Find where the given text appears and provide that cell's center as (X, Y) coordinate. 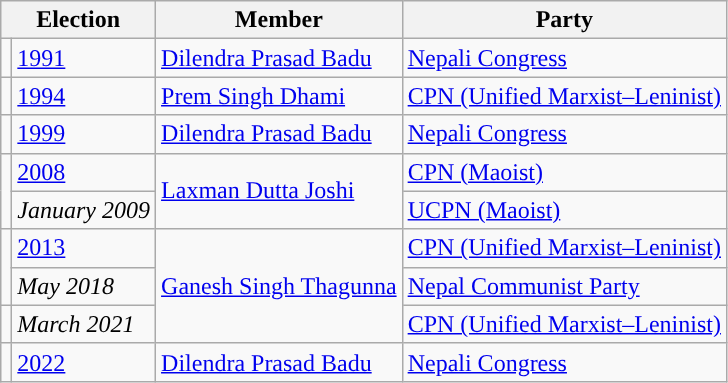
Party (564, 20)
Ganesh Singh Thagunna (280, 286)
1991 (84, 58)
2022 (84, 362)
CPN (Maoist) (564, 172)
Nepal Communist Party (564, 286)
May 2018 (84, 286)
Election (78, 20)
January 2009 (84, 210)
Member (280, 20)
Laxman Dutta Joshi (280, 191)
1999 (84, 134)
March 2021 (84, 324)
1994 (84, 96)
Prem Singh Dhami (280, 96)
2013 (84, 248)
UCPN (Maoist) (564, 210)
2008 (84, 172)
